Locate the cell with the specified text and output its [x, y] center coordinate. 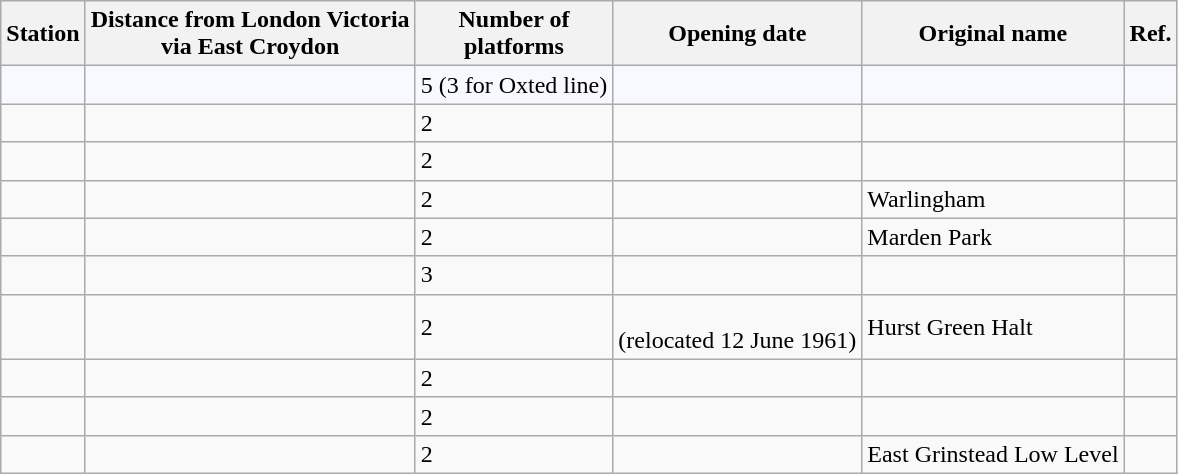
East Grinstead Low Level [993, 454]
Warlingham [993, 199]
3 [514, 275]
Distance from London Victoria via East Croydon [250, 34]
Hurst Green Halt [993, 326]
(relocated 12 June 1961) [738, 326]
Opening date [738, 34]
Station [43, 34]
Original name [993, 34]
Marden Park [993, 237]
Ref. [1150, 34]
Number of platforms [514, 34]
5 (3 for Oxted line) [514, 85]
